Pinpoint the cell where the given text exists, returning its [x, y] midpoint coordinate. 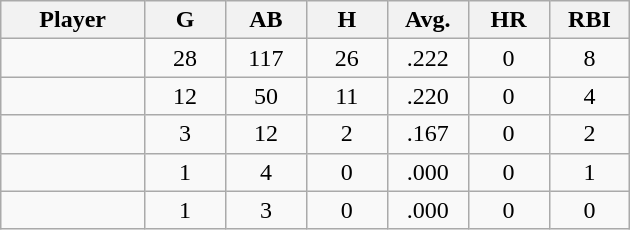
Player [73, 20]
HR [508, 20]
AB [266, 20]
8 [590, 58]
RBI [590, 20]
117 [266, 58]
G [186, 20]
28 [186, 58]
.167 [428, 134]
26 [346, 58]
.220 [428, 96]
H [346, 20]
.222 [428, 58]
Avg. [428, 20]
11 [346, 96]
50 [266, 96]
